Return [X, Y] of the center of cell containing provided text 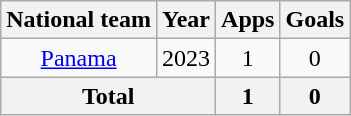
Apps [248, 20]
Panama [79, 58]
Total [108, 96]
Year [186, 20]
National team [79, 20]
Goals [315, 20]
2023 [186, 58]
